Find where the given text appears and provide that cell's center as (X, Y) coordinate. 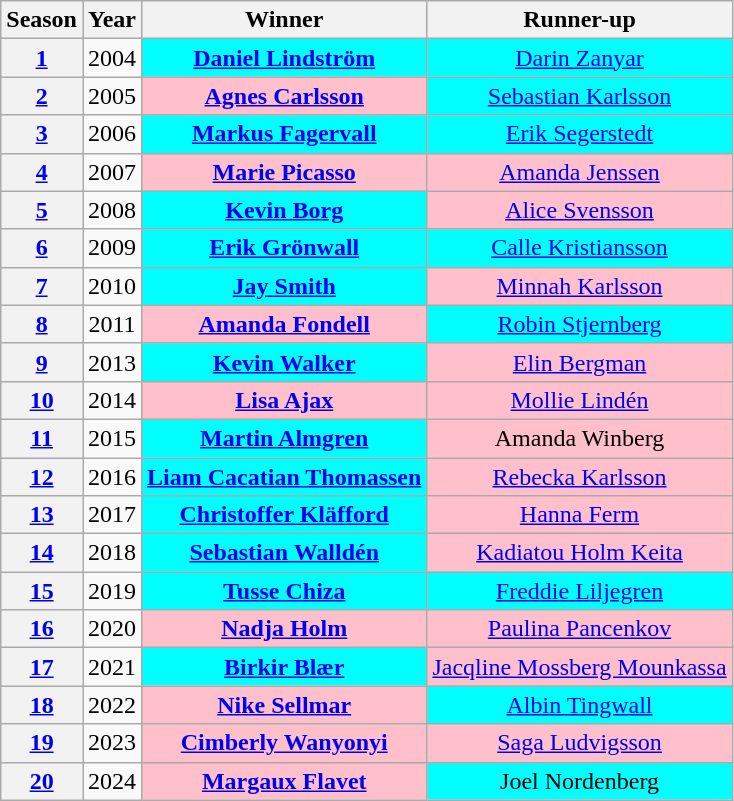
Daniel Lindström (284, 58)
2019 (112, 591)
Season (42, 20)
13 (42, 515)
Sebastian Karlsson (580, 96)
Saga Ludvigsson (580, 743)
Kevin Walker (284, 362)
Minnah Karlsson (580, 286)
Lisa Ajax (284, 400)
5 (42, 210)
2005 (112, 96)
16 (42, 629)
2007 (112, 172)
Mollie Lindén (580, 400)
Runner-up (580, 20)
4 (42, 172)
Amanda Winberg (580, 438)
15 (42, 591)
Calle Kristiansson (580, 248)
2006 (112, 134)
2020 (112, 629)
2023 (112, 743)
2004 (112, 58)
2008 (112, 210)
Elin Bergman (580, 362)
Jacqline Mossberg Mounkassa (580, 667)
Birkir Blær (284, 667)
Hanna Ferm (580, 515)
2 (42, 96)
Winner (284, 20)
Robin Stjernberg (580, 324)
2016 (112, 477)
Erik Segerstedt (580, 134)
Martin Almgren (284, 438)
Rebecka Karlsson (580, 477)
Nike Sellmar (284, 705)
Markus Fagervall (284, 134)
2017 (112, 515)
9 (42, 362)
2015 (112, 438)
2010 (112, 286)
14 (42, 553)
Margaux Flavet (284, 781)
2022 (112, 705)
12 (42, 477)
2011 (112, 324)
Alice Svensson (580, 210)
3 (42, 134)
Joel Nordenberg (580, 781)
Albin Tingwall (580, 705)
2021 (112, 667)
Sebastian Walldén (284, 553)
2014 (112, 400)
Amanda Fondell (284, 324)
2009 (112, 248)
2024 (112, 781)
7 (42, 286)
Cimberly Wanyonyi (284, 743)
19 (42, 743)
Kevin Borg (284, 210)
Erik Grönwall (284, 248)
17 (42, 667)
Nadja Holm (284, 629)
Darin Zanyar (580, 58)
Amanda Jenssen (580, 172)
Year (112, 20)
Paulina Pancenkov (580, 629)
Christoffer Kläfford (284, 515)
Jay Smith (284, 286)
6 (42, 248)
Agnes Carlsson (284, 96)
2018 (112, 553)
Marie Picasso (284, 172)
Tusse Chiza (284, 591)
1 (42, 58)
2013 (112, 362)
Freddie Liljegren (580, 591)
11 (42, 438)
18 (42, 705)
8 (42, 324)
20 (42, 781)
Liam Cacatian Thomassen (284, 477)
10 (42, 400)
Kadiatou Holm Keita (580, 553)
